From the cell containing the given text, extract its center point as [x, y] coordinate. 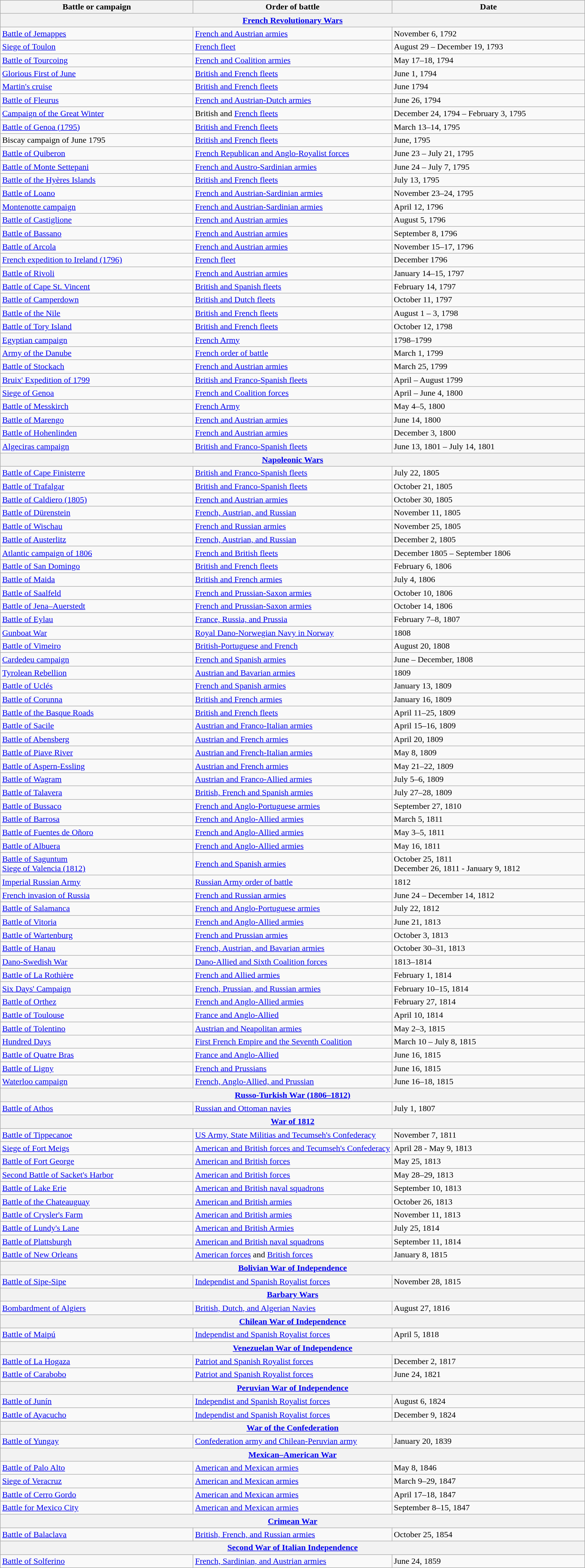
December 2, 1805 [489, 539]
June 16–18, 1815 [489, 1082]
June, 1795 [489, 140]
June 24, 1821 [489, 1375]
June – December, 1808 [489, 659]
Battle of Arcola [97, 247]
Siege of Fort Meigs [97, 1148]
Army of the Danube [97, 353]
May 28–29, 1813 [489, 1175]
Egyptian campaign [97, 340]
Barbary Wars [293, 1295]
Battle of Vimeiro [97, 646]
May 25, 1813 [489, 1161]
May 17–18, 1794 [489, 60]
August 5, 1796 [489, 220]
Gunboat War [97, 633]
October 25, 1854 [489, 1534]
November 25, 1805 [489, 526]
Bruix' Expedition of 1799 [97, 380]
Battle of Hanau [97, 948]
First French Empire and the Seventh Coalition [293, 1042]
French and Prussians [293, 1068]
War of the Confederation [293, 1428]
December 3, 1800 [489, 433]
Battle of Crysler's Farm [97, 1215]
French, Prussian, and Russian armies [293, 988]
December 9, 1824 [489, 1414]
October 3, 1813 [489, 935]
Second War of Italian Independence [293, 1548]
Battle of Sacile [97, 726]
Chilean War of Independence [293, 1321]
Battle of Aspern-Essling [97, 766]
July 5–6, 1809 [489, 779]
December 24, 1794 – February 3, 1795 [489, 113]
September 27, 1810 [489, 806]
Battle of Wischau [97, 526]
October 14, 1806 [489, 606]
Battle of Austerlitz [97, 539]
February 27, 1814 [489, 1002]
Battle of Cerro Gordo [97, 1495]
Austrian and Bavarian armies [293, 673]
Battle of Tourcoing [97, 60]
French order of battle [293, 353]
Battle of Bussaco [97, 806]
Battle of Cape St. Vincent [97, 287]
October 21, 1805 [489, 486]
April 11–25, 1809 [489, 713]
April 12, 1796 [489, 207]
1808 [489, 633]
British-Portuguese and French [293, 646]
Battle of Genoa (1795) [97, 127]
French, Sardinian, and Austrian armies [293, 1561]
Battle of Monte Settepani [97, 167]
July 22, 1812 [489, 909]
Battle of Hohenlinden [97, 433]
Bombardment of Algiers [97, 1308]
Battle of Solferino [97, 1561]
Waterloo campaign [97, 1082]
October 30, 1805 [489, 500]
Battle of Tory Island [97, 326]
November 7, 1811 [489, 1135]
April 10, 1814 [489, 1015]
Russo-Turkish War (1806–1812) [293, 1095]
French Revolutionary Wars [293, 20]
Siege of Genoa [97, 393]
Russian Army order of battle [293, 882]
Battle of Jemappes [97, 34]
January 13, 1809 [489, 686]
1813–1814 [489, 962]
Austrian and Franco-Italian armies [293, 726]
Battle or campaign [97, 7]
August 20, 1808 [489, 646]
January 8, 1815 [489, 1255]
June 24 – July 7, 1795 [489, 167]
Battle of Sipe-Sipe [97, 1281]
April 15–16, 1809 [489, 726]
Battle of Yungay [97, 1441]
June 13, 1801 – July 14, 1801 [489, 446]
Biscay campaign of June 1795 [97, 140]
July 1, 1807 [489, 1108]
Battle of Messkirch [97, 407]
US Army, State Militias and Tecumseh's Confederacy [293, 1135]
Battle of Loano [97, 193]
June 14, 1800 [489, 420]
French, Austrian, and Bavarian armies [293, 948]
June 1794 [489, 87]
May 2–3, 1815 [489, 1028]
October 10, 1806 [489, 593]
Hundred Days [97, 1042]
Battle of SaguntumSiege of Valencia (1812) [97, 864]
Battle of Palo Alto [97, 1468]
Crimean War [293, 1521]
French and Austrian-Dutch armies [293, 100]
Battle of Quatre Bras [97, 1055]
Montenotte campaign [97, 207]
Battle of Rivoli [97, 273]
Siege of Toulon [97, 47]
Battle for Mexico City [97, 1508]
April – August 1799 [489, 380]
Battle of Balaclava [97, 1534]
Battle of Wagram [97, 779]
Battle of Maida [97, 579]
British, French, and Russian armies [293, 1534]
Battle of Saalfeld [97, 593]
Battle of Quiberon [97, 153]
November 6, 1792 [489, 34]
June 23 – July 21, 1795 [489, 153]
January 20, 1839 [489, 1441]
November 23–24, 1795 [489, 193]
February 10–15, 1814 [489, 988]
French expedition to Ireland (1796) [97, 260]
Atlantic campaign of 1806 [97, 553]
March 9–29, 1847 [489, 1481]
Battle of Plattsburgh [97, 1242]
Confederation army and Chilean-Peruvian army [293, 1441]
October 11, 1797 [489, 300]
Glorious First of June [97, 73]
Battle of Lundy's Lane [97, 1228]
July 22, 1805 [489, 473]
Battle of Toulouse [97, 1015]
Napoleonic Wars [293, 460]
October 30–31, 1813 [489, 948]
October 26, 1813 [489, 1201]
May 8, 1809 [489, 753]
Austrian and French-Italian armies [293, 753]
Second Battle of Sacket's Harbor [97, 1175]
January 16, 1809 [489, 699]
1798–1799 [489, 340]
May 16, 1811 [489, 846]
June 24 – December 14, 1812 [489, 895]
Austrian and Franco-Allied armies [293, 779]
Battle of Eylau [97, 620]
Bolivian War of Independence [293, 1268]
Battle of Cape Finisterre [97, 473]
1812 [489, 882]
Battle of Castiglione [97, 220]
Battle of Barrosa [97, 819]
November 11, 1813 [489, 1215]
Russian and Ottoman navies [293, 1108]
Battle of Jena–Auerstedt [97, 606]
Battle of Stockach [97, 366]
Peruvian War of Independence [293, 1388]
March 5, 1811 [489, 819]
Royal Dano-Norwegian Navy in Norway [293, 633]
Battle of Maipú [97, 1335]
June 24, 1859 [489, 1561]
April 5, 1818 [489, 1335]
August 27, 1816 [489, 1308]
Battle of Junín [97, 1401]
Battle of Marengo [97, 420]
British, French and Spanish armies [293, 792]
Battle of Albuera [97, 846]
May 21–22, 1809 [489, 766]
September 8, 1796 [489, 233]
Battle of Carabobo [97, 1375]
Battle of New Orleans [97, 1255]
April 20, 1809 [489, 739]
January 14–15, 1797 [489, 273]
Battle of the Basque Roads [97, 713]
Battle of Lake Erie [97, 1188]
September 11, 1814 [489, 1242]
February 7–8, 1807 [489, 620]
Battle of Abensberg [97, 739]
March 1, 1799 [489, 353]
British and Spanish fleets [293, 287]
French and British fleets [293, 553]
French and Coalition armies [293, 60]
Cardedeu campaign [97, 659]
August 29 – December 19, 1793 [489, 47]
Battle of Wartenburg [97, 935]
Battle of La Hogaza [97, 1361]
Battle of Camperdown [97, 300]
Battle of Fort George [97, 1161]
November 15–17, 1796 [489, 247]
October 25, 1811December 26, 1811 - January 9, 1812 [489, 864]
French and Austro-Sardinian armies [293, 167]
Battle of Tolentino [97, 1028]
Siege of Veracruz [97, 1481]
August 6, 1824 [489, 1401]
December 1805 – September 1806 [489, 553]
Battle of Athos [97, 1108]
Battle of the Hyères Islands [97, 180]
Tyrolean Rebellion [97, 673]
American and British Armies [293, 1228]
March 25, 1799 [489, 366]
Battle of San Domingo [97, 566]
Mexican–American War [293, 1454]
Dano-Allied and Sixth Coalition forces [293, 962]
June 21, 1813 [489, 922]
December 1796 [489, 260]
French, Anglo-Allied, and Prussian [293, 1082]
September 10, 1813 [489, 1188]
Battle of Fleurus [97, 100]
Battle of Vitoria [97, 922]
Battle of Fuentes de Oñoro [97, 833]
Battle of Uclés [97, 686]
November 11, 1805 [489, 513]
May 8, 1846 [489, 1468]
French invasion of Russia [97, 895]
Battle of Talavera [97, 792]
Battle of Caldiero (1805) [97, 500]
Battle of Bassano [97, 233]
Battle of Tippecanoe [97, 1135]
American forces and British forces [293, 1255]
March 10 – July 8, 1815 [489, 1042]
Battle of Dürenstein [97, 513]
Venezuelan War of Independence [293, 1348]
Imperial Russian Army [97, 882]
Algeciras campaign [97, 446]
France, Russia, and Prussia [293, 620]
Battle of Ayacucho [97, 1414]
February 1, 1814 [489, 975]
Battle of Corunna [97, 699]
Martin's cruise [97, 87]
French and Prussian armies [293, 935]
July 4, 1806 [489, 579]
May 4–5, 1800 [489, 407]
Order of battle [293, 7]
Battle of the Chateauguay [97, 1201]
June 1, 1794 [489, 73]
British and Dutch fleets [293, 300]
June 26, 1794 [489, 100]
Battle of Ligny [97, 1068]
Battle of Piave River [97, 753]
April – June 4, 1800 [489, 393]
April 17–18, 1847 [489, 1495]
Austrian and Neapolitan armies [293, 1028]
Battle of Orthez [97, 1002]
March 13–14, 1795 [489, 127]
Battle of the Nile [97, 313]
August 1 – 3, 1798 [489, 313]
Dano-Swedish War [97, 962]
Battle of Trafalgar [97, 486]
July 25, 1814 [489, 1228]
1809 [489, 673]
April 28 - May 9, 1813 [489, 1148]
July 27–28, 1809 [489, 792]
September 8–15, 1847 [489, 1508]
February 14, 1797 [489, 287]
December 2, 1817 [489, 1361]
French and Coalition forces [293, 393]
Six Days' Campaign [97, 988]
Battle of Salamanca [97, 909]
War of 1812 [293, 1122]
July 13, 1795 [489, 180]
October 12, 1798 [489, 326]
November 28, 1815 [489, 1281]
French and Allied armies [293, 975]
Date [489, 7]
Battle of La Rothière [97, 975]
French Republican and Anglo-Royalist forces [293, 153]
British, Dutch, and Algerian Navies [293, 1308]
February 6, 1806 [489, 566]
American and British forces and Tecumseh's Confederacy [293, 1148]
May 3–5, 1811 [489, 833]
Campaign of the Great Winter [97, 113]
